Locate the cell with the specified text and output its [X, Y] center coordinate. 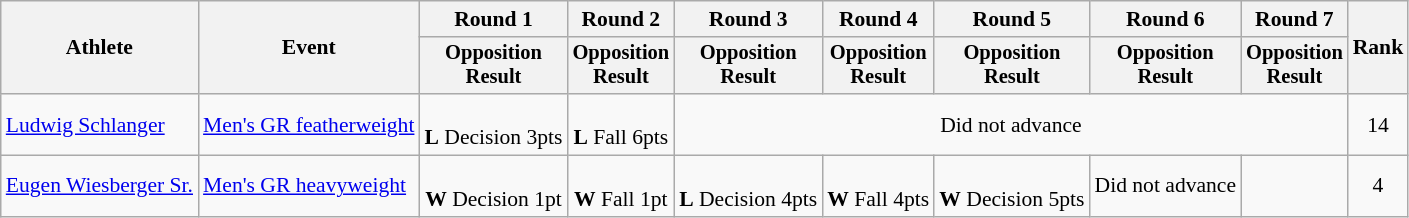
14 [1378, 124]
Event [308, 48]
Round 5 [1012, 19]
Men's GR heavyweight [308, 186]
Ludwig Schlanger [100, 124]
W Decision 1pt [493, 186]
W Fall 1pt [622, 186]
Round 6 [1165, 19]
L Decision 4pts [748, 186]
Round 4 [878, 19]
Round 1 [493, 19]
Athlete [100, 48]
L Decision 3pts [493, 124]
Round 2 [622, 19]
W Fall 4pts [878, 186]
Round 3 [748, 19]
L Fall 6pts [622, 124]
4 [1378, 186]
Men's GR featherweight [308, 124]
Rank [1378, 48]
W Decision 5pts [1012, 186]
Round 7 [1294, 19]
Eugen Wiesberger Sr. [100, 186]
